Extract the (x, y) coordinate from the center of the cell holding the provided text.  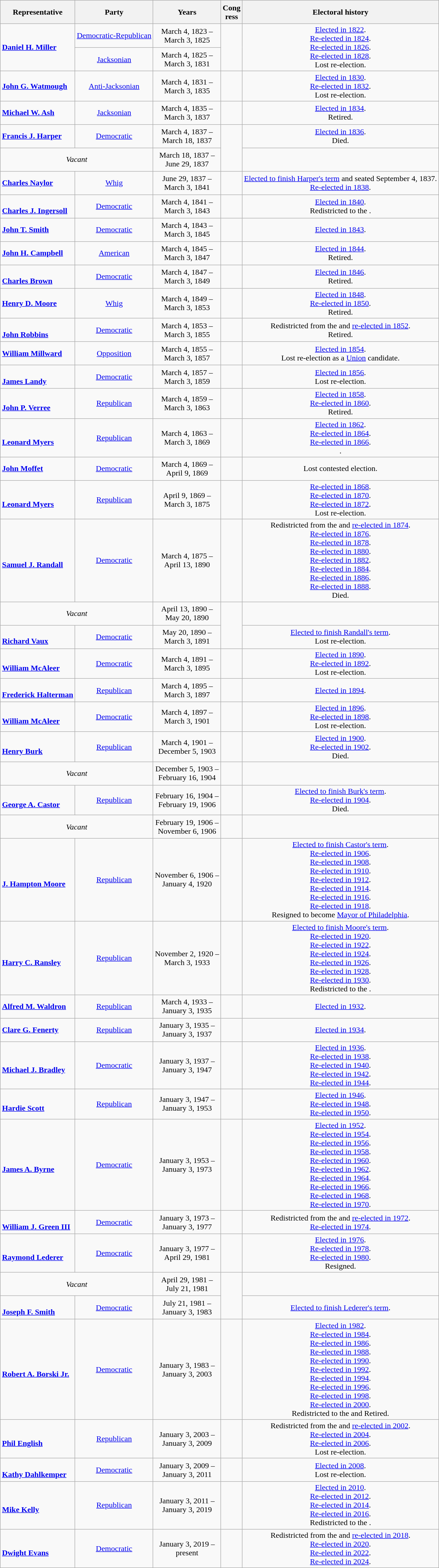
William J. Green III (38, 1222)
Elected in 1946.Re-elected in 1948.Re-elected in 1950. (340, 1104)
March 4, 1831 –March 3, 1835 (187, 86)
March 4, 1869 –April 9, 1869 (187, 469)
Elected in 1822.Re-elected in 1824.Re-elected in 1826.Re-elected in 1828.Lost re-election. (340, 47)
Elected to finish Harper's term and seated September 4, 1837.Re-elected in 1838. (340, 183)
Elected in 1856.Lost re-election. (340, 377)
Michael J. Bradley (38, 1065)
Elected in 1843. (340, 230)
April 9, 1869 –March 3, 1875 (187, 500)
July 21, 1981 –January 3, 1983 (187, 1308)
Hardie Scott (38, 1104)
March 4, 1863 –March 3, 1869 (187, 438)
Charles Naylor (38, 183)
Charles J. Ingersoll (38, 206)
Elected in 1896.Re-elected in 1898.Lost re-election. (340, 717)
Robert A. Borski Jr. (38, 1369)
March 4, 1891 –March 3, 1895 (187, 663)
Elected to finish Burk's term.Re-elected in 1904.Died. (340, 800)
March 4, 1835 –March 3, 1837 (187, 113)
Democratic-Republican (114, 36)
Elected in 1932. (340, 1007)
March 4, 1823 –March 3, 1825 (187, 36)
March 4, 1841 –March 3, 1843 (187, 206)
February 19, 1906 –November 6, 1906 (187, 827)
Charles Brown (38, 277)
March 4, 1897 –March 3, 1901 (187, 717)
May 20, 1890 –March 3, 1891 (187, 637)
Anti-Jacksonian (114, 86)
Redistricted from the and re-elected in 1972.Re-elected in 1974. (340, 1222)
Joseph F. Smith (38, 1308)
March 4, 1847 –March 3, 1849 (187, 277)
March 4, 1875 –April 13, 1890 (187, 560)
John G. Watmough (38, 86)
Elected in 1834.Retired. (340, 113)
Years (187, 12)
March 4, 1857 –March 3, 1859 (187, 377)
Phil English (38, 1439)
January 3, 1983 –January 3, 2003 (187, 1369)
James A. Byrne (38, 1165)
Elected to finish Randall's term.Lost re-election. (340, 637)
January 3, 2019 –present (187, 1548)
April 29, 1981 –July 21, 1981 (187, 1284)
Richard Vaux (38, 637)
March 4, 1825 –March 3, 1831 (187, 59)
January 3, 2011 –January 3, 2019 (187, 1505)
February 16, 1904 –February 19, 1906 (187, 800)
John Moffet (38, 469)
Redistricted from the and re-elected in 1852.Retired. (340, 330)
Elected in 1846.Retired. (340, 277)
Elected in 1840.Redistricted to the . (340, 206)
January 3, 1937 –January 3, 1947 (187, 1065)
December 5, 1903 –February 16, 1904 (187, 773)
William Millward (38, 353)
John P. Verree (38, 403)
Elected in 1862.Re-elected in 1864.Re-elected in 1866.. (340, 438)
January 3, 1973 –January 3, 1977 (187, 1222)
Alfred M. Waldron (38, 1007)
John T. Smith (38, 230)
Opposition (114, 353)
Elected in 1854.Lost re-election as a Union candidate. (340, 353)
Elected in 1894. (340, 690)
Party (114, 12)
Lost contested election. (340, 469)
January 3, 1977 –April 29, 1981 (187, 1253)
Representative (38, 12)
March 4, 1837 –March 18, 1837 (187, 136)
Congress (232, 12)
November 2, 1920 –March 3, 1933 (187, 958)
James Landy (38, 377)
J. Hampton Moore (38, 880)
Elected in 1936.Re-elected in 1938.Re-elected in 1940. Re-elected in 1942.Re-elected in 1944. (340, 1065)
Elected in 1830.Re-elected in 1832.Lost re-election. (340, 86)
June 29, 1837 –March 3, 1841 (187, 183)
Francis J. Harper (38, 136)
January 3, 1953 –January 3, 1973 (187, 1165)
Dwight Evans (38, 1548)
March 4, 1845 –March 3, 1847 (187, 253)
Raymond Lederer (38, 1253)
March 4, 1855 –March 3, 1857 (187, 353)
January 3, 2003 –January 3, 2009 (187, 1439)
January 3, 2009 –January 3, 2011 (187, 1470)
John Robbins (38, 330)
Elected in 1848.Re-elected in 1850.Retired. (340, 303)
Samuel J. Randall (38, 560)
March 4, 1895 –March 3, 1897 (187, 690)
Elected in 1934. (340, 1030)
Elected in 2008.Lost re-election. (340, 1470)
Elected in 2010.Re-elected in 2012.Re-elected in 2014.Re-elected in 2016.Redistricted to the . (340, 1505)
Harry C. Ransley (38, 958)
Henry Burk (38, 747)
November 6, 1906 –January 4, 1920 (187, 880)
Elected in 1844.Retired. (340, 253)
March 4, 1859 –March 3, 1863 (187, 403)
March 4, 1901 –December 5, 1903 (187, 747)
Re-elected in 1868.Re-elected in 1870.Re-elected in 1872.Lost re-election. (340, 500)
Clare G. Fenerty (38, 1030)
George A. Castor (38, 800)
March 4, 1853 –March 3, 1855 (187, 330)
Elected in 1858.Re-elected in 1860.Retired. (340, 403)
John H. Campbell (38, 253)
April 13, 1890 –May 20, 1890 (187, 613)
Michael W. Ash (38, 113)
Redistricted from the and re-elected in 2002.Re-elected in 2004.Re-elected in 2006.Lost re-election. (340, 1439)
Electoral history (340, 12)
Elected to finish Lederer's term. (340, 1308)
January 3, 1935 –January 3, 1937 (187, 1030)
Frederick Halterman (38, 690)
Kathy Dahlkemper (38, 1470)
January 3, 1947 –January 3, 1953 (187, 1104)
March 4, 1849 –March 3, 1853 (187, 303)
March 4, 1933 –January 3, 1935 (187, 1007)
American (114, 253)
Elected in 1900.Re-elected in 1902.Died. (340, 747)
March 4, 1843 –March 3, 1845 (187, 230)
Daniel H. Miller (38, 47)
Elected in 1890.Re-elected in 1892.Lost re-election. (340, 663)
Elected in 1976.Re-elected in 1978.Re-elected in 1980.Resigned. (340, 1253)
Henry D. Moore (38, 303)
Elected in 1836.Died. (340, 136)
Redistricted from the and re-elected in 2018.Re-elected in 2020.Re-elected in 2022.Re-elected in 2024. (340, 1548)
March 18, 1837 –June 29, 1837 (187, 160)
Mike Kelly (38, 1505)
